Scan for the cell matching the given text and deliver its [X, Y] coordinate at center. 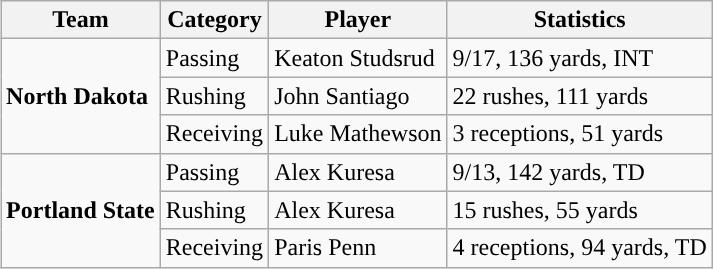
3 receptions, 51 yards [580, 134]
9/17, 136 yards, INT [580, 58]
9/13, 142 yards, TD [580, 172]
Keaton Studsrud [358, 58]
Player [358, 20]
Statistics [580, 20]
Team [81, 20]
Category [214, 20]
North Dakota [81, 96]
22 rushes, 111 yards [580, 96]
15 rushes, 55 yards [580, 210]
4 receptions, 94 yards, TD [580, 248]
Paris Penn [358, 248]
Luke Mathewson [358, 134]
John Santiago [358, 96]
Portland State [81, 210]
